Scan for the cell matching the given text and deliver its (X, Y) coordinate at center. 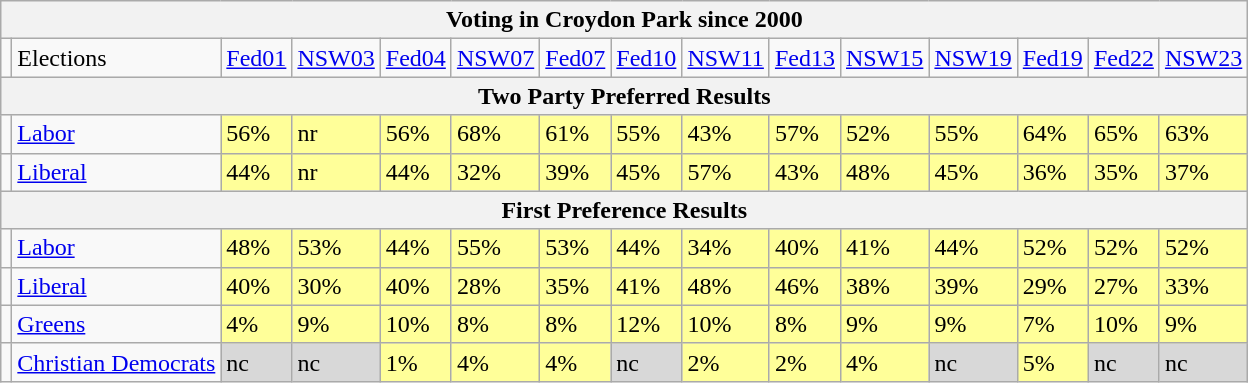
38% (884, 286)
NSW03 (336, 58)
1% (416, 362)
27% (1124, 286)
NSW11 (726, 58)
34% (726, 248)
29% (1052, 286)
12% (646, 324)
68% (495, 134)
46% (804, 286)
28% (495, 286)
NSW07 (495, 58)
32% (495, 172)
Elections (116, 58)
5% (1052, 362)
7% (1052, 324)
Fed13 (804, 58)
64% (1052, 134)
36% (1052, 172)
NSW23 (1203, 58)
Fed04 (416, 58)
Fed07 (576, 58)
Two Party Preferred Results (624, 96)
NSW15 (884, 58)
Greens (116, 324)
61% (576, 134)
Fed22 (1124, 58)
First Preference Results (624, 210)
Christian Democrats (116, 362)
Voting in Croydon Park since 2000 (624, 20)
33% (1203, 286)
NSW19 (973, 58)
30% (336, 286)
Fed10 (646, 58)
65% (1124, 134)
Fed01 (256, 58)
Fed19 (1052, 58)
63% (1203, 134)
37% (1203, 172)
